Return the [X, Y] coordinate for the center point of the cell that contains the specified text.  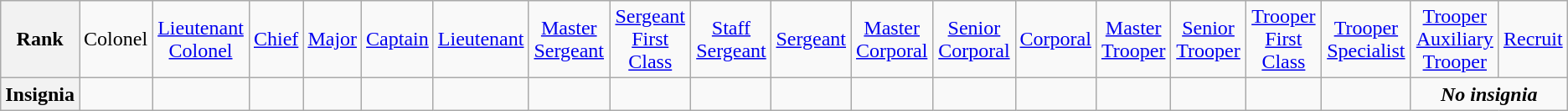
Recruit [1533, 40]
Senior Corporal [974, 40]
Senior Trooper [1208, 40]
Lieutenant Colonel [201, 40]
Rank [40, 40]
Master Trooper [1132, 40]
Master Corporal [892, 40]
Insignia [40, 94]
Trooper First Class [1283, 40]
Colonel [116, 40]
Sergeant First Class [650, 40]
No insignia [1489, 94]
Major [333, 40]
Lieutenant [481, 40]
Captain [398, 40]
Sergeant [811, 40]
Chief [276, 40]
TrooperAuxiliary Trooper [1454, 40]
Corporal [1055, 40]
Master Sergeant [570, 40]
Trooper Specialist [1367, 40]
Staff Sergeant [731, 40]
